For the text-containing cell, return its midpoint in (X, Y) coordinate format. 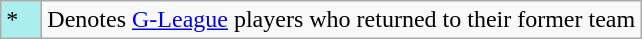
* (22, 20)
Denotes G-League players who returned to their former team (342, 20)
